Scan for the cell matching the given text and deliver its (X, Y) coordinate at center. 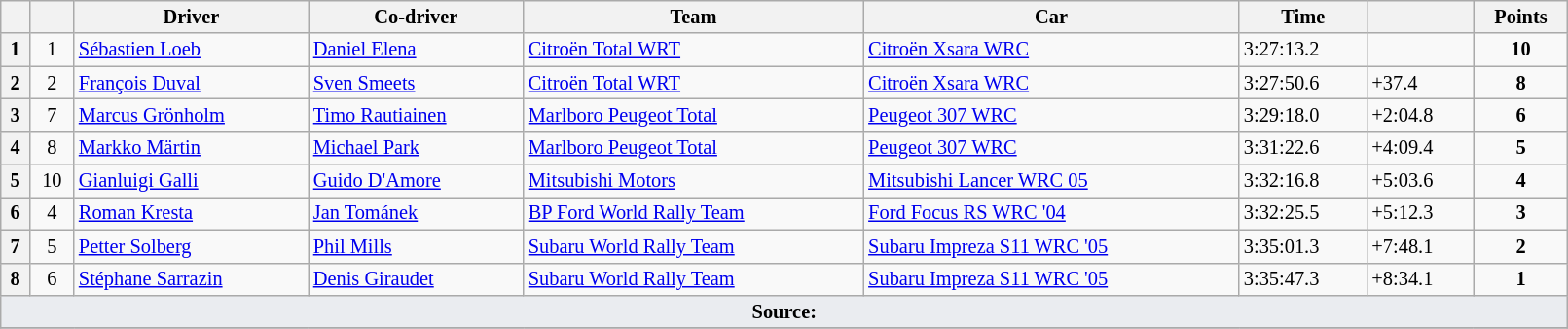
+37.4 (1421, 83)
Mitsubishi Motors (693, 181)
Co-driver (417, 17)
+5:03.6 (1421, 181)
3:29:18.0 (1303, 115)
3:31:22.6 (1303, 148)
Time (1303, 17)
Jan Tománek (417, 213)
Sébastien Loeb (191, 50)
Ford Focus RS WRC '04 (1051, 213)
Sven Smeets (417, 83)
+8:34.1 (1421, 279)
Michael Park (417, 148)
3:32:16.8 (1303, 181)
Markko Märtin (191, 148)
3:35:01.3 (1303, 246)
Team (693, 17)
Roman Kresta (191, 213)
François Duval (191, 83)
3:27:50.6 (1303, 83)
Marcus Grönholm (191, 115)
Phil Mills (417, 246)
Daniel Elena (417, 50)
+2:04.8 (1421, 115)
Source: (784, 311)
Mitsubishi Lancer WRC 05 (1051, 181)
Gianluigi Galli (191, 181)
+5:12.3 (1421, 213)
Denis Giraudet (417, 279)
Driver (191, 17)
3:32:25.5 (1303, 213)
Points (1520, 17)
3:27:13.2 (1303, 50)
BP Ford World Rally Team (693, 213)
+7:48.1 (1421, 246)
+4:09.4 (1421, 148)
Stéphane Sarrazin (191, 279)
Timo Rautiainen (417, 115)
Guido D'Amore (417, 181)
Petter Solberg (191, 246)
Car (1051, 17)
3:35:47.3 (1303, 279)
